For the text-containing cell, return its midpoint in [X, Y] coordinate format. 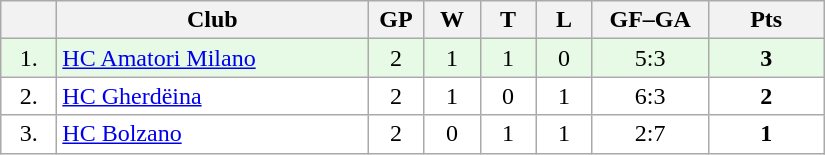
HC Gherdëina [212, 96]
5:3 [650, 58]
3. [29, 134]
T [508, 20]
1. [29, 58]
6:3 [650, 96]
2:7 [650, 134]
GP [396, 20]
Pts [766, 20]
HC Amatori Milano [212, 58]
3 [766, 58]
2. [29, 96]
GF–GA [650, 20]
Club [212, 20]
W [452, 20]
L [564, 20]
HC Bolzano [212, 134]
